Extract the [X, Y] coordinate from the center of the cell holding the provided text.  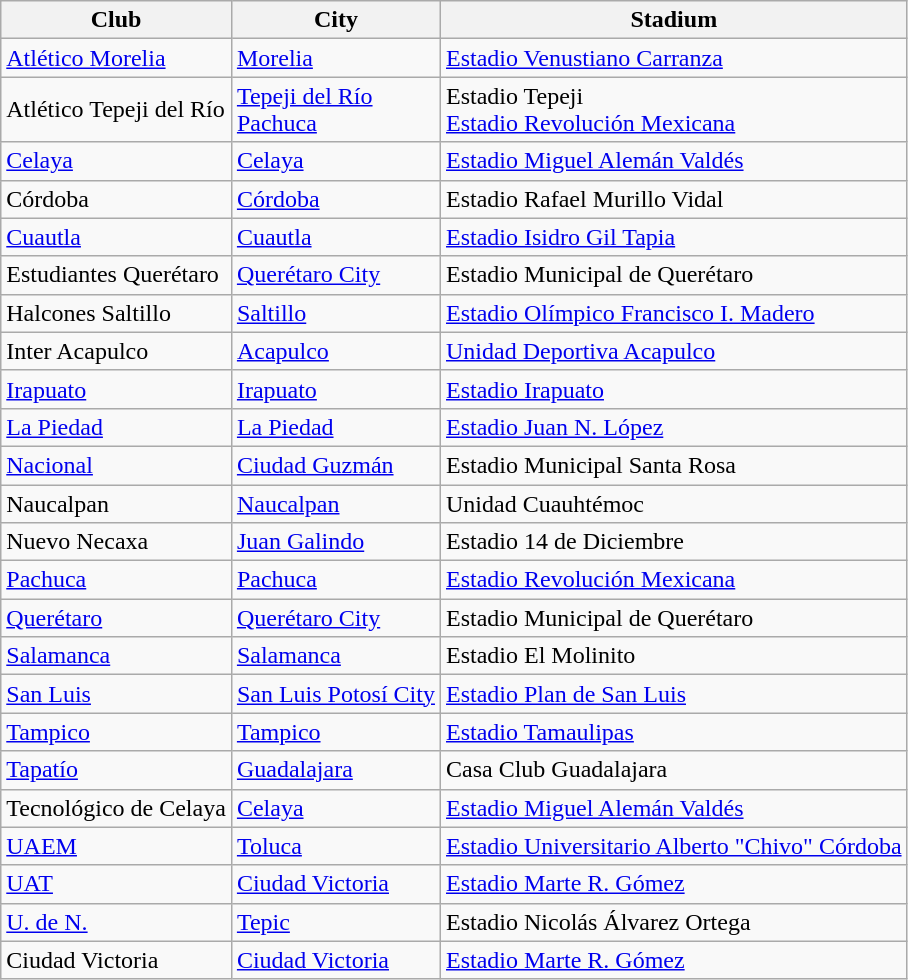
Estadio Rafael Murillo Vidal [674, 199]
San Luis [116, 694]
Estudiantes Querétaro [116, 275]
Unidad Cuauhtémoc [674, 503]
UAEM [116, 846]
City [336, 20]
Estadio TepejiEstadio Revolución Mexicana [674, 110]
Toluca [336, 846]
Estadio 14 de Diciembre [674, 542]
Saltillo [336, 313]
U. de N. [116, 922]
Casa Club Guadalajara [674, 770]
Querétaro [116, 618]
Acapulco [336, 351]
Ciudad Guzmán [336, 465]
Estadio Juan N. López [674, 427]
Tapatío [116, 770]
Guadalajara [336, 770]
Estadio Nicolás Álvarez Ortega [674, 922]
Estadio El Molinito [674, 656]
Tepeji del RíoPachuca [336, 110]
Morelia [336, 58]
Atlético Morelia [116, 58]
Estadio Revolución Mexicana [674, 580]
Tepic [336, 922]
Estadio Universitario Alberto "Chivo" Córdoba [674, 846]
Unidad Deportiva Acapulco [674, 351]
UAT [116, 884]
Atlético Tepeji del Río [116, 110]
Estadio Tamaulipas [674, 732]
Nacional [116, 465]
Estadio Plan de San Luis [674, 694]
Stadium [674, 20]
Tecnológico de Celaya [116, 808]
Estadio Olímpico Francisco I. Madero [674, 313]
Estadio Venustiano Carranza [674, 58]
Estadio Municipal Santa Rosa [674, 465]
Estadio Irapuato [674, 389]
San Luis Potosí City [336, 694]
Nuevo Necaxa [116, 542]
Halcones Saltillo [116, 313]
Estadio Isidro Gil Tapia [674, 237]
Inter Acapulco [116, 351]
Club [116, 20]
Juan Galindo [336, 542]
